Capture the cell that displays the provided text and extract its (X, Y) central coordinate. 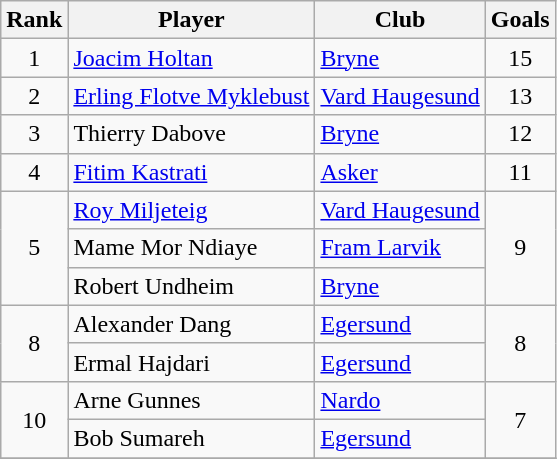
Mame Mor Ndiaye (192, 248)
Player (192, 20)
Fitim Kastrati (192, 172)
3 (34, 134)
Robert Undheim (192, 286)
10 (34, 419)
Nardo (400, 400)
5 (34, 248)
12 (520, 134)
Ermal Hajdari (192, 362)
15 (520, 58)
9 (520, 248)
Rank (34, 20)
Club (400, 20)
Bob Sumareh (192, 438)
11 (520, 172)
13 (520, 96)
1 (34, 58)
Thierry Dabove (192, 134)
Asker (400, 172)
Roy Miljeteig (192, 210)
Alexander Dang (192, 324)
Goals (520, 20)
Fram Larvik (400, 248)
7 (520, 419)
Erling Flotve Myklebust (192, 96)
Joacim Holtan (192, 58)
Arne Gunnes (192, 400)
2 (34, 96)
4 (34, 172)
